Search for the cell housing the specified text and yield its [X, Y] center coordinate. 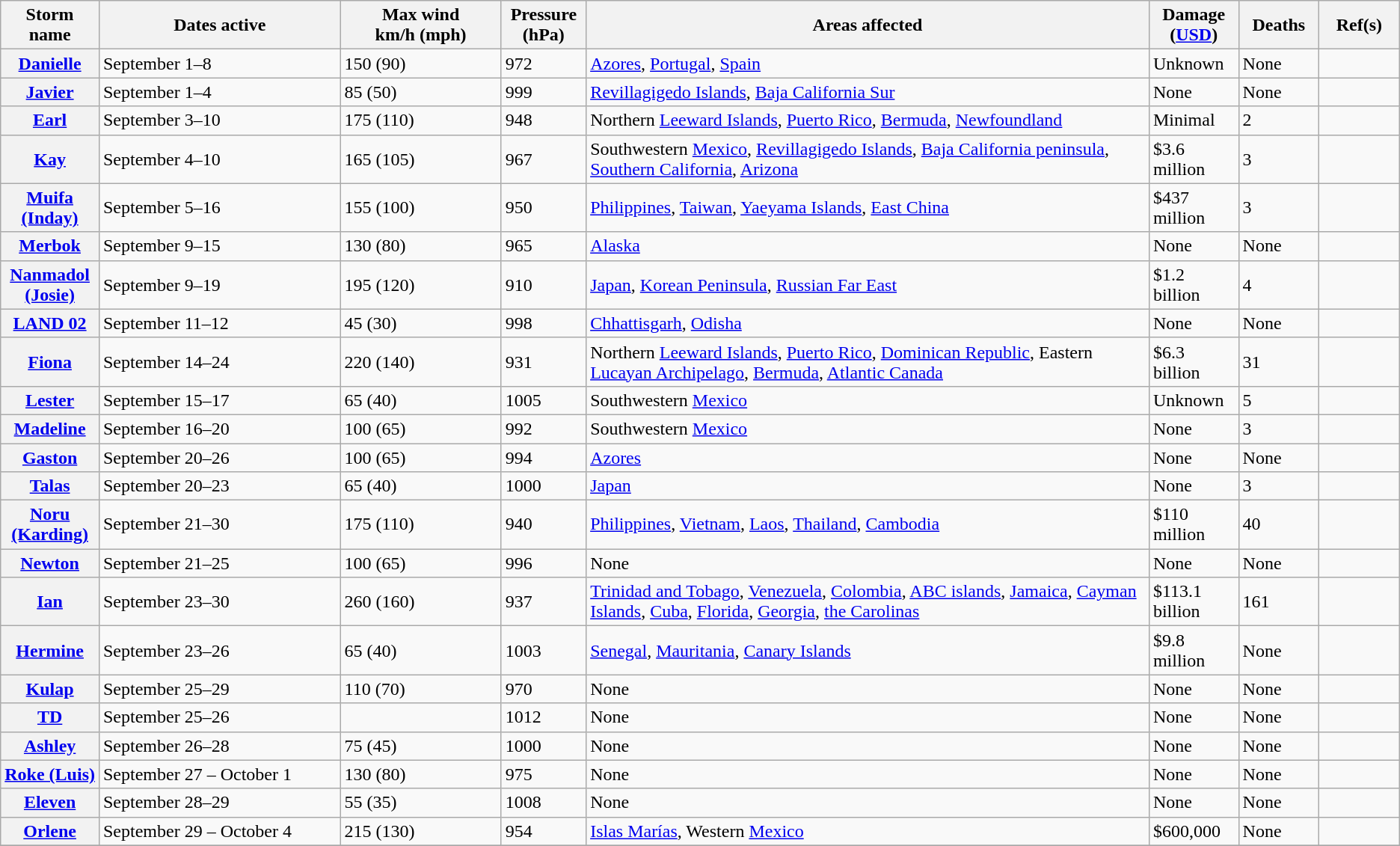
September 27 – October 1 [220, 774]
999 [543, 92]
998 [543, 323]
LAND 02 [50, 323]
4 [1279, 284]
40 [1279, 525]
Kay [50, 159]
September 3–10 [220, 120]
September 23–30 [220, 601]
Newton [50, 563]
September 15–17 [220, 400]
September 4–10 [220, 159]
Storm name [50, 25]
September 21–25 [220, 563]
September 28–29 [220, 803]
967 [543, 159]
Japan [868, 486]
965 [543, 246]
910 [543, 284]
161 [1279, 601]
Madeline [50, 429]
931 [543, 362]
Areas affected [868, 25]
Damage(USD) [1194, 25]
Chhattisgarh, Odisha [868, 323]
150 (90) [420, 64]
Deaths [1279, 25]
Trinidad and Tobago, Venezuela, Colombia, ABC islands, Jamaica, Cayman Islands, Cuba, Florida, Georgia, the Carolinas [868, 601]
Japan, Korean Peninsula, Russian Far East [868, 284]
1008 [543, 803]
September 1–8 [220, 64]
972 [543, 64]
$113.1 billion [1194, 601]
Northern Leeward Islands, Puerto Rico, Dominican Republic, Eastern Lucayan Archipelago, Bermuda, Atlantic Canada [868, 362]
165 (105) [420, 159]
Islas Marías, Western Mexico [868, 831]
September 25–26 [220, 717]
1012 [543, 717]
75 (45) [420, 746]
Southwestern Mexico, Revillagigedo Islands, Baja California peninsula, Southern California, Arizona [868, 159]
Senegal, Mauritania, Canary Islands [868, 651]
Noru (Karding) [50, 525]
Max windkm/h (mph) [420, 25]
$1.2 billion [1194, 284]
975 [543, 774]
Ref(s) [1360, 25]
September 11–12 [220, 323]
September 9–15 [220, 246]
1005 [543, 400]
Pressure(hPa) [543, 25]
215 (130) [420, 831]
Philippines, Taiwan, Yaeyama Islands, East China [868, 208]
Roke (Luis) [50, 774]
937 [543, 601]
Alaska [868, 246]
Minimal [1194, 120]
Ashley [50, 746]
Azores, Portugal, Spain [868, 64]
September 23–26 [220, 651]
1003 [543, 651]
5 [1279, 400]
Kulap [50, 689]
Hermine [50, 651]
2 [1279, 120]
$6.3 billion [1194, 362]
Fiona [50, 362]
Orlene [50, 831]
$437 million [1194, 208]
Revillagigedo Islands, Baja California Sur [868, 92]
31 [1279, 362]
September 14–24 [220, 362]
Merbok [50, 246]
996 [543, 563]
September 9–19 [220, 284]
155 (100) [420, 208]
Earl [50, 120]
970 [543, 689]
$110 million [1194, 525]
948 [543, 120]
195 (120) [420, 284]
45 (30) [420, 323]
220 (140) [420, 362]
$600,000 [1194, 831]
Danielle [50, 64]
Javier [50, 92]
992 [543, 429]
TD [50, 717]
Ian [50, 601]
$9.8 million [1194, 651]
Northern Leeward Islands, Puerto Rico, Bermuda, Newfoundland [868, 120]
September 1–4 [220, 92]
Lester [50, 400]
Gaston [50, 457]
110 (70) [420, 689]
September 29 – October 4 [220, 831]
$3.6 million [1194, 159]
Muifa (Inday) [50, 208]
994 [543, 457]
Eleven [50, 803]
950 [543, 208]
Dates active [220, 25]
Azores [868, 457]
Philippines, Vietnam, Laos, Thailand, Cambodia [868, 525]
September 5–16 [220, 208]
September 21–30 [220, 525]
55 (35) [420, 803]
September 20–26 [220, 457]
954 [543, 831]
September 20–23 [220, 486]
940 [543, 525]
260 (160) [420, 601]
September 26–28 [220, 746]
September 16–20 [220, 429]
Nanmadol (Josie) [50, 284]
Talas [50, 486]
85 (50) [420, 92]
September 25–29 [220, 689]
